Pinpoint the cell where the given text exists, returning its (X, Y) midpoint coordinate. 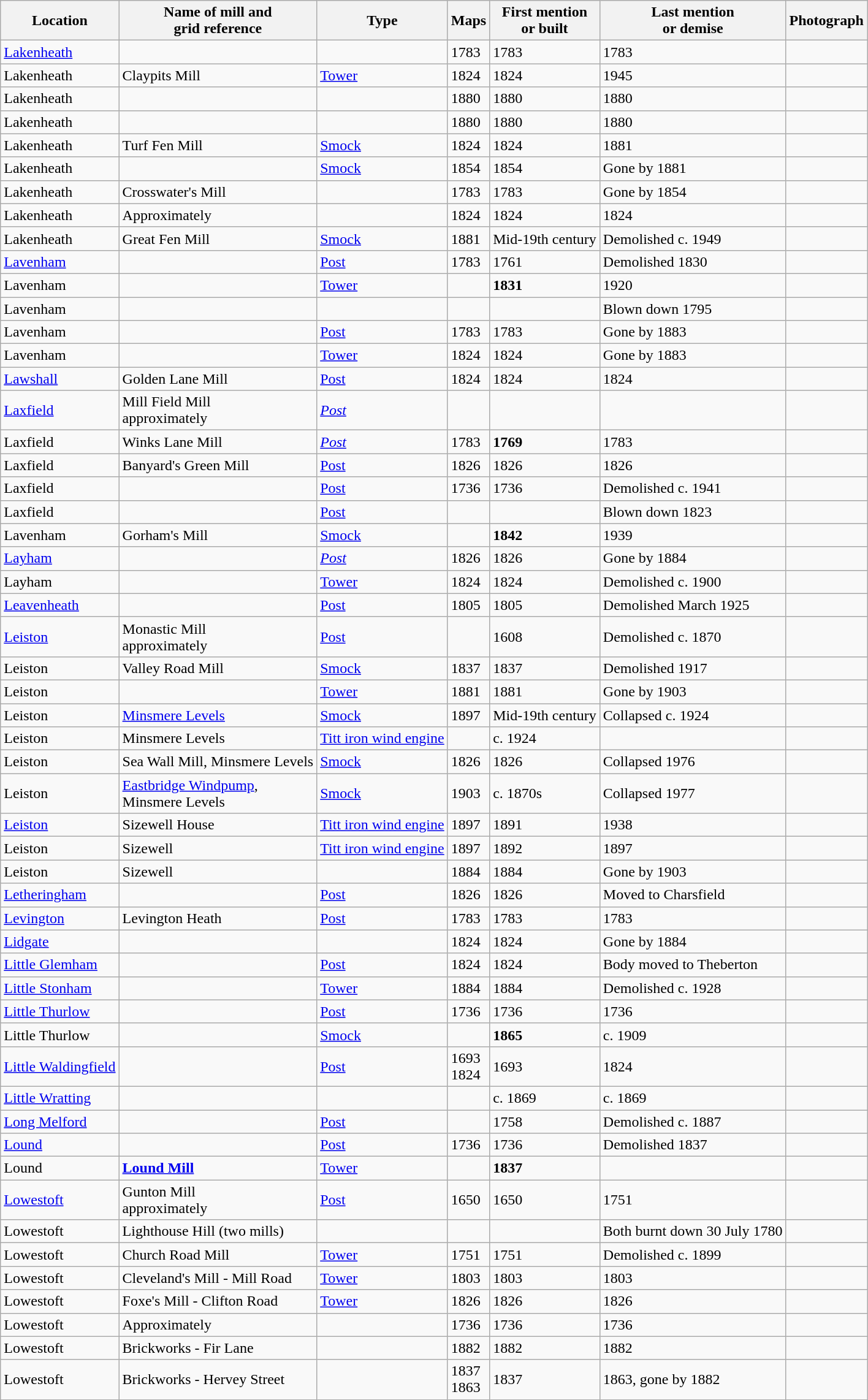
Church Road Mill (218, 1255)
1939 (693, 535)
Type (383, 21)
Long Melford (60, 1121)
Banyard's Green Mill (218, 465)
Demolished c. 1941 (693, 489)
Lighthouse Hill (two mills) (218, 1231)
Great Fen Mill (218, 238)
Demolished 1830 (693, 262)
Collapsed c. 1924 (693, 715)
1945 (693, 75)
Little Waldingfield (60, 1067)
Demolished c. 1949 (693, 238)
Brickworks - Hervey Street (218, 1379)
Letheringham (60, 895)
Gorham's Mill (218, 535)
Levington Heath (218, 918)
18371863 (468, 1379)
1903 (468, 793)
Foxe's Mill - Clifton Road (218, 1301)
1608 (545, 636)
Gone by 1881 (693, 169)
Crosswater's Mill (218, 192)
Levington (60, 918)
Demolished March 1925 (693, 605)
1938 (693, 825)
Winks Lane Mill (218, 442)
Leavenheath (60, 605)
Brickworks - Fir Lane (218, 1348)
c. 1870s (545, 793)
Cleveland's Mill - Mill Road (218, 1278)
Demolished c. 1870 (693, 636)
Body moved to Theberton (693, 965)
1693 (545, 1067)
Little Glemham (60, 965)
1758 (545, 1121)
1891 (545, 825)
Monastic Millapproximately (218, 636)
Photograph (826, 21)
Claypits Mill (218, 75)
Name of mill andgrid reference (218, 21)
First mentionor built (545, 21)
1831 (545, 285)
Turf Fen Mill (218, 145)
1865 (545, 1035)
16931824 (468, 1067)
Blown down 1823 (693, 512)
Demolished 1917 (693, 668)
Demolished c. 1900 (693, 582)
Golden Lane Mill (218, 379)
Sizewell House (218, 825)
Valley Road Mill (218, 668)
Both burnt down 30 July 1780 (693, 1231)
Lawshall (60, 379)
c. 1909 (693, 1035)
Moved to Charsfield (693, 895)
1842 (545, 535)
1761 (545, 262)
Mill Field Millapproximately (218, 411)
Gunton Millapproximately (218, 1200)
Gone by 1854 (693, 192)
Collapsed 1977 (693, 793)
Lound Mill (218, 1168)
1769 (545, 442)
1863, gone by 1882 (693, 1379)
Demolished 1837 (693, 1145)
Collapsed 1976 (693, 762)
Last mention or demise (693, 21)
Demolished c. 1887 (693, 1121)
1920 (693, 285)
Demolished c. 1899 (693, 1255)
1892 (545, 848)
c. 1924 (545, 739)
Little Stonham (60, 988)
Blown down 1795 (693, 308)
Little Wratting (60, 1098)
Maps (468, 21)
Sea Wall Mill, Minsmere Levels (218, 762)
Eastbridge Windpump,Minsmere Levels (218, 793)
Location (60, 21)
Demolished c. 1928 (693, 988)
Lidgate (60, 942)
